Find where the given text appears and provide that cell's center as [X, Y] coordinate. 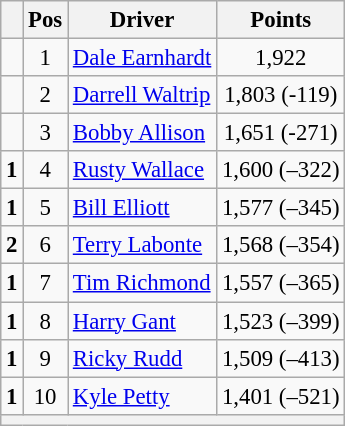
Rusty Wallace [142, 170]
Tim Richmond [142, 283]
1,557 (–365) [281, 283]
9 [46, 358]
Darrell Waltrip [142, 95]
Kyle Petty [142, 396]
1,922 [281, 58]
8 [46, 321]
7 [46, 283]
1,577 (–345) [281, 208]
1,803 (-119) [281, 95]
1,568 (–354) [281, 245]
Pos [46, 20]
Terry Labonte [142, 245]
6 [46, 245]
3 [46, 133]
1,509 (–413) [281, 358]
Ricky Rudd [142, 358]
10 [46, 396]
1,523 (–399) [281, 321]
Bobby Allison [142, 133]
Bill Elliott [142, 208]
1,401 (–521) [281, 396]
1,600 (–322) [281, 170]
Driver [142, 20]
1,651 (-271) [281, 133]
5 [46, 208]
4 [46, 170]
Harry Gant [142, 321]
Dale Earnhardt [142, 58]
Points [281, 20]
